Provide the [X, Y] coordinate of the cell's center where the given text is located.  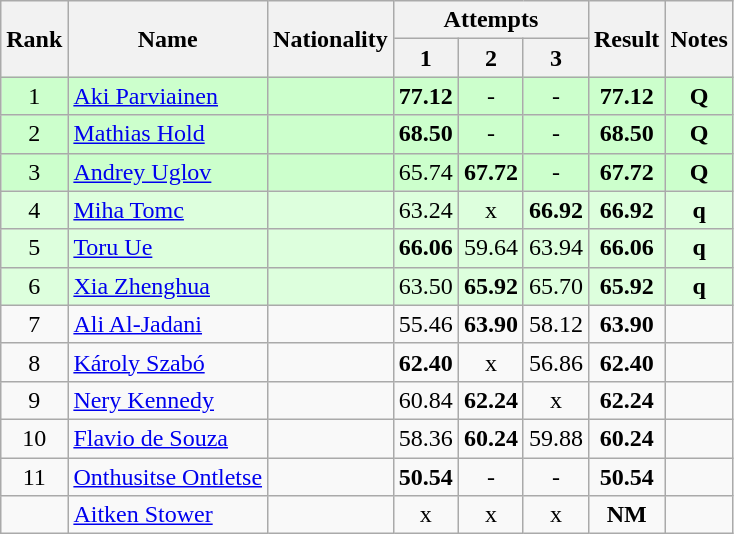
65.74 [426, 172]
Name [168, 39]
Andrey Uglov [168, 172]
Onthusitse Ontletse [168, 477]
58.12 [556, 324]
56.86 [556, 362]
Toru Ue [168, 248]
11 [34, 477]
63.24 [426, 210]
Result [626, 39]
Attempts [490, 20]
Ali Al-Jadani [168, 324]
Flavio de Souza [168, 438]
Nationality [331, 39]
Aitken Stower [168, 515]
7 [34, 324]
Miha Tomc [168, 210]
Nery Kennedy [168, 400]
NM [626, 515]
Notes [699, 39]
55.46 [426, 324]
8 [34, 362]
60.84 [426, 400]
59.88 [556, 438]
59.64 [490, 248]
6 [34, 286]
65.70 [556, 286]
9 [34, 400]
4 [34, 210]
Károly Szabó [168, 362]
63.50 [426, 286]
10 [34, 438]
58.36 [426, 438]
63.94 [556, 248]
Aki Parviainen [168, 96]
Mathias Hold [168, 134]
Rank [34, 39]
5 [34, 248]
Xia Zhenghua [168, 286]
